Identify which cell holds the provided text, then report its (x, y) central coordinate. 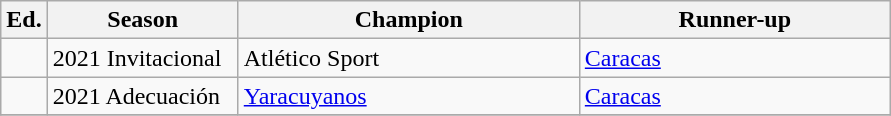
Atlético Sport (408, 58)
Runner-up (734, 20)
2021 Invitacional (142, 58)
Season (142, 20)
Ed. (24, 20)
Yaracuyanos (408, 96)
Champion (408, 20)
2021 Adecuación (142, 96)
